Extract the (X, Y) coordinate from the center of the cell holding the provided text.  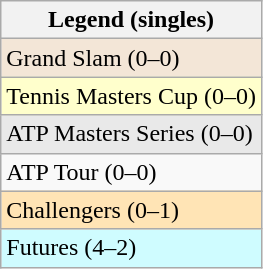
Tennis Masters Cup (0–0) (132, 96)
Legend (singles) (132, 20)
ATP Masters Series (0–0) (132, 134)
Futures (4–2) (132, 248)
Grand Slam (0–0) (132, 58)
ATP Tour (0–0) (132, 172)
Challengers (0–1) (132, 210)
